Provide the [x, y] coordinate of the cell's center where the given text is located.  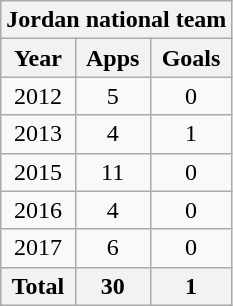
2012 [38, 96]
Year [38, 58]
2013 [38, 134]
5 [112, 96]
30 [112, 286]
Jordan national team [116, 20]
6 [112, 248]
Apps [112, 58]
Goals [191, 58]
2015 [38, 172]
Total [38, 286]
2017 [38, 248]
11 [112, 172]
2016 [38, 210]
